Detect which cell encompasses the target text, then output its [X, Y] center coordinate. 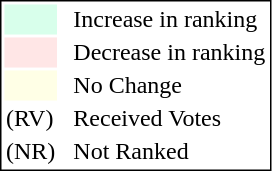
Decrease in ranking [170, 53]
Received Votes [170, 119]
(NR) [30, 151]
Increase in ranking [170, 19]
No Change [170, 85]
Not Ranked [170, 151]
(RV) [30, 119]
